Return the (x, y) coordinate for the center point of the cell that contains the specified text.  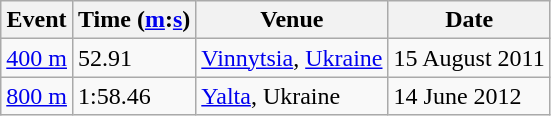
1:58.46 (134, 96)
52.91 (134, 58)
Yalta, Ukraine (292, 96)
800 m (37, 96)
Venue (292, 20)
Date (469, 20)
Event (37, 20)
14 June 2012 (469, 96)
15 August 2011 (469, 58)
Time (m:s) (134, 20)
Vinnytsia, Ukraine (292, 58)
400 m (37, 58)
